Provide the [x, y] coordinate of the cell's center where the given text is located.  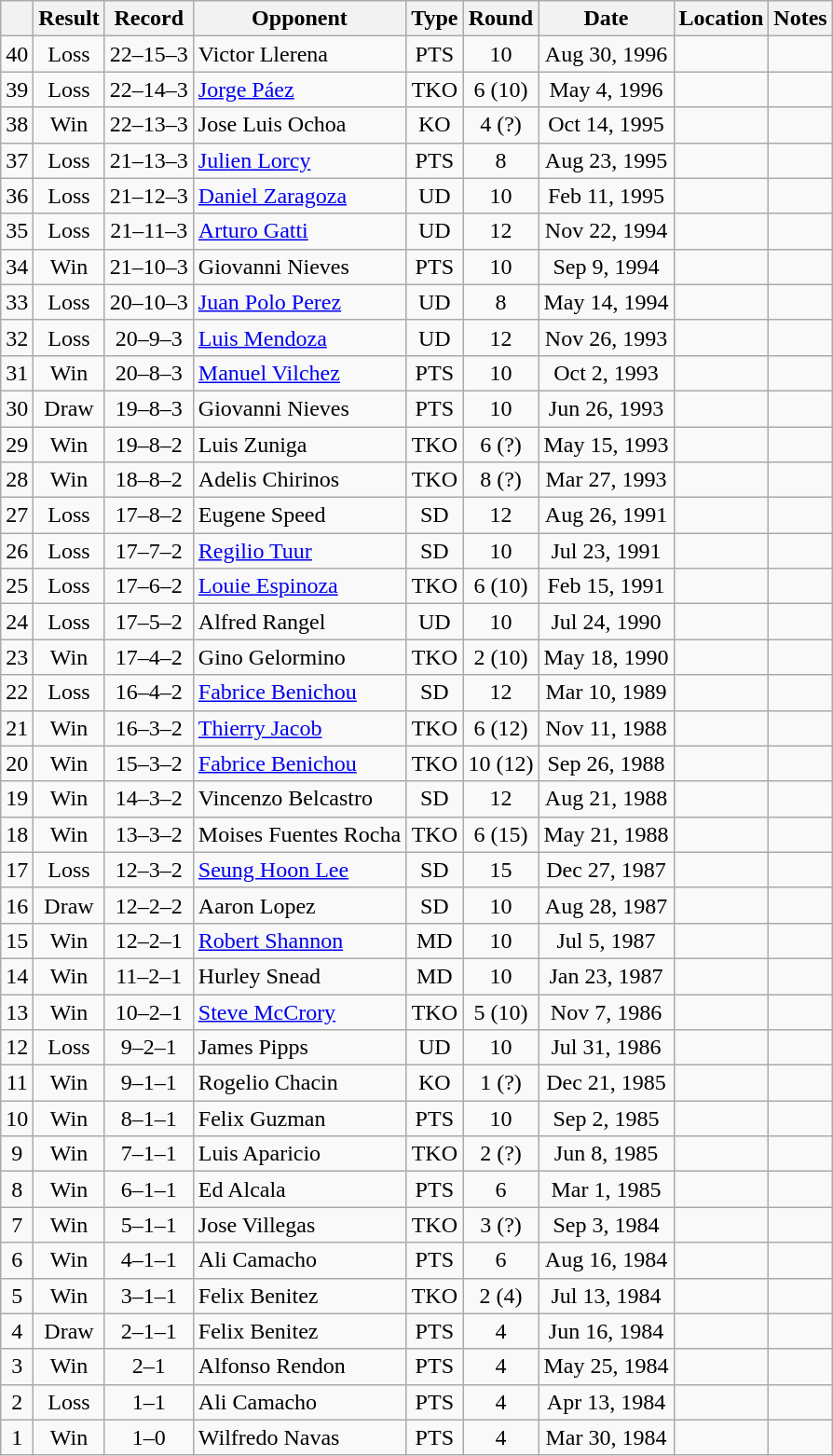
9 [17, 1154]
Gino Gelormino [299, 657]
35 [17, 231]
18–8–2 [149, 480]
Aug 30, 1996 [606, 54]
13–3–2 [149, 834]
17 [17, 870]
Jul 5, 1987 [606, 941]
Ed Alcala [299, 1189]
May 18, 1990 [606, 657]
16 [17, 905]
Thierry Jacob [299, 728]
Vincenzo Belcastro [299, 799]
19 [17, 799]
14–3–2 [149, 799]
21–13–3 [149, 160]
Jorge Páez [299, 89]
19–8–3 [149, 408]
9–1–1 [149, 1083]
Location [721, 19]
1–1 [149, 1402]
39 [17, 89]
11 [17, 1083]
17–4–2 [149, 657]
2–1–1 [149, 1331]
James Pipps [299, 1048]
14 [17, 976]
29 [17, 445]
Jul 31, 1986 [606, 1048]
21–10–3 [149, 267]
20–8–3 [149, 373]
6 (12) [501, 728]
17–6–2 [149, 586]
5 (10) [501, 1011]
Jan 23, 1987 [606, 976]
Hurley Snead [299, 976]
5 [17, 1296]
38 [17, 125]
3–1–1 [149, 1296]
Louie Espinoza [299, 586]
Luis Zuniga [299, 445]
5–1–1 [149, 1225]
Steve McCrory [299, 1011]
40 [17, 54]
May 15, 1993 [606, 445]
Nov 7, 1986 [606, 1011]
7–1–1 [149, 1154]
May 14, 1994 [606, 302]
Daniel Zaragoza [299, 196]
22–15–3 [149, 54]
Dec 21, 1985 [606, 1083]
1–0 [149, 1437]
Juan Polo Perez [299, 302]
6–1–1 [149, 1189]
Feb 15, 1991 [606, 586]
Jose Villegas [299, 1225]
Julien Lorcy [299, 160]
Aug 26, 1991 [606, 515]
Eugene Speed [299, 515]
33 [17, 302]
34 [17, 267]
Oct 14, 1995 [606, 125]
12–2–2 [149, 905]
22–13–3 [149, 125]
Adelis Chirinos [299, 480]
Sep 2, 1985 [606, 1119]
Alfred Rangel [299, 622]
36 [17, 196]
17–8–2 [149, 515]
8–1–1 [149, 1119]
Robert Shannon [299, 941]
Nov 26, 1993 [606, 337]
May 21, 1988 [606, 834]
Aaron Lopez [299, 905]
22–14–3 [149, 89]
13 [17, 1011]
Sep 3, 1984 [606, 1225]
Rogelio Chacin [299, 1083]
20–10–3 [149, 302]
May 4, 1996 [606, 89]
Notes [800, 19]
19–8–2 [149, 445]
Luis Mendoza [299, 337]
4–1–1 [149, 1260]
Result [69, 19]
23 [17, 657]
6 (?) [501, 445]
12–3–2 [149, 870]
31 [17, 373]
30 [17, 408]
Seung Hoon Lee [299, 870]
Opponent [299, 19]
22 [17, 693]
Jul 24, 1990 [606, 622]
32 [17, 337]
1 (?) [501, 1083]
10–2–1 [149, 1011]
15–3–2 [149, 763]
Regilio Tuur [299, 551]
Apr 13, 1984 [606, 1402]
Luis Aparicio [299, 1154]
Date [606, 19]
2 (10) [501, 657]
Nov 22, 1994 [606, 231]
21–12–3 [149, 196]
Dec 27, 1987 [606, 870]
9–2–1 [149, 1048]
21 [17, 728]
Aug 21, 1988 [606, 799]
26 [17, 551]
Mar 30, 1984 [606, 1437]
Sep 26, 1988 [606, 763]
6 (15) [501, 834]
1 [17, 1437]
7 [17, 1225]
24 [17, 622]
8 (?) [501, 480]
17–7–2 [149, 551]
3 (?) [501, 1225]
Jun 26, 1993 [606, 408]
Aug 28, 1987 [606, 905]
Arturo Gatti [299, 231]
Alfonso Rendon [299, 1367]
16–3–2 [149, 728]
20–9–3 [149, 337]
Oct 2, 1993 [606, 373]
37 [17, 160]
Jul 13, 1984 [606, 1296]
Aug 16, 1984 [606, 1260]
Manuel Vilchez [299, 373]
28 [17, 480]
May 25, 1984 [606, 1367]
18 [17, 834]
25 [17, 586]
17–5–2 [149, 622]
Record [149, 19]
2 (4) [501, 1296]
Victor Llerena [299, 54]
Type [434, 19]
20 [17, 763]
11–2–1 [149, 976]
Felix Guzman [299, 1119]
Mar 27, 1993 [606, 480]
Feb 11, 1995 [606, 196]
2 (?) [501, 1154]
Jose Luis Ochoa [299, 125]
27 [17, 515]
Nov 11, 1988 [606, 728]
Jun 16, 1984 [606, 1331]
Wilfredo Navas [299, 1437]
10 (12) [501, 763]
Mar 1, 1985 [606, 1189]
Jun 8, 1985 [606, 1154]
12–2–1 [149, 941]
Moises Fuentes Rocha [299, 834]
16–4–2 [149, 693]
Jul 23, 1991 [606, 551]
Round [501, 19]
Sep 9, 1994 [606, 267]
Aug 23, 1995 [606, 160]
Mar 10, 1989 [606, 693]
3 [17, 1367]
2 [17, 1402]
2–1 [149, 1367]
4 (?) [501, 125]
21–11–3 [149, 231]
